Locate the cell with the specified text and output its (X, Y) center coordinate. 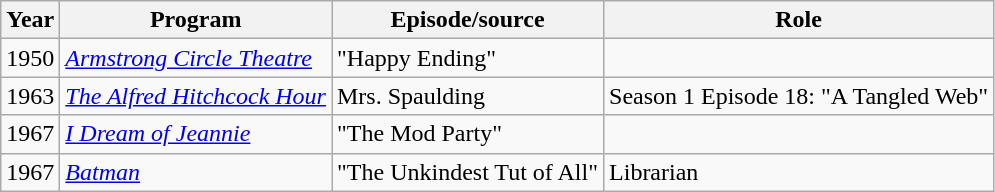
"The Mod Party" (468, 134)
Batman (196, 172)
Librarian (799, 172)
The Alfred Hitchcock Hour (196, 96)
Episode/source (468, 20)
"The Unkindest Tut of All" (468, 172)
Role (799, 20)
"Happy Ending" (468, 58)
Mrs. Spaulding (468, 96)
1963 (30, 96)
Season 1 Episode 18: "A Tangled Web" (799, 96)
I Dream of Jeannie (196, 134)
Armstrong Circle Theatre (196, 58)
1950 (30, 58)
Year (30, 20)
Program (196, 20)
